For the text-containing cell, return its midpoint in (X, Y) coordinate format. 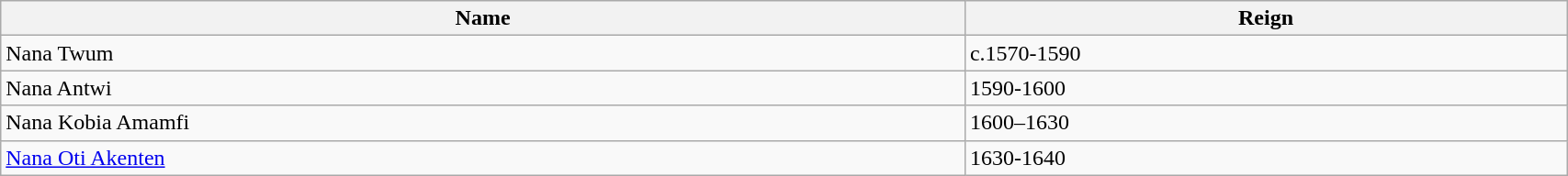
Nana Kobia Amamfi (483, 123)
1600–1630 (1266, 123)
Nana Oti Akenten (483, 158)
Nana Antwi (483, 88)
Name (483, 18)
Reign (1266, 18)
c.1570-1590 (1266, 53)
1590-1600 (1266, 88)
1630-1640 (1266, 158)
Nana Twum (483, 53)
